Pinpoint the cell where the given text exists, returning its [x, y] midpoint coordinate. 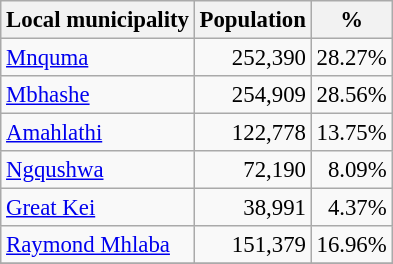
8.09% [352, 170]
254,909 [252, 95]
13.75% [352, 133]
28.56% [352, 95]
Population [252, 20]
38,991 [252, 208]
Raymond Mhlaba [98, 245]
Great Kei [98, 208]
72,190 [252, 170]
28.27% [352, 58]
252,390 [252, 58]
Mbhashe [98, 95]
122,778 [252, 133]
16.96% [352, 245]
4.37% [352, 208]
Local municipality [98, 20]
Mnquma [98, 58]
Amahlathi [98, 133]
151,379 [252, 245]
% [352, 20]
Ngqushwa [98, 170]
